Pinpoint the cell where the given text exists, returning its (x, y) midpoint coordinate. 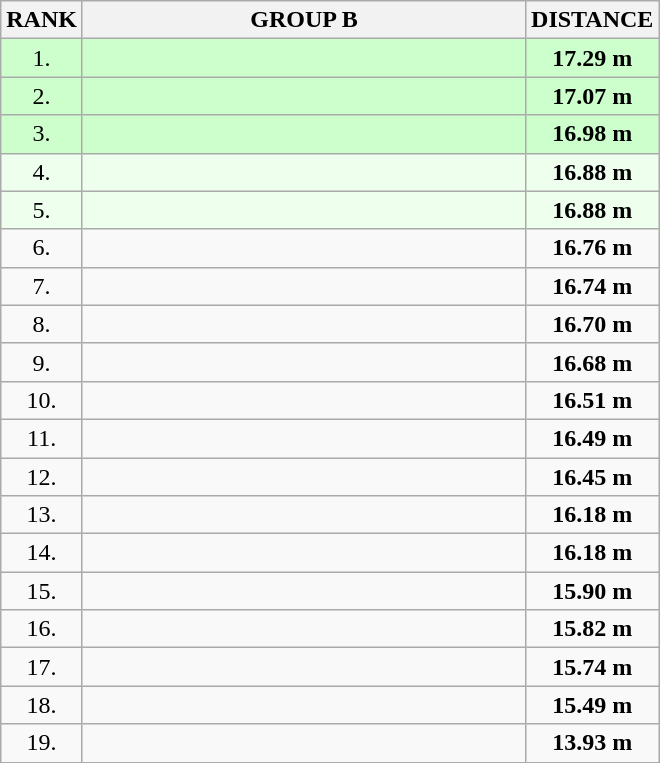
16. (42, 629)
16.49 m (592, 438)
GROUP B (304, 20)
15. (42, 591)
5. (42, 210)
16.51 m (592, 400)
12. (42, 477)
16.70 m (592, 324)
10. (42, 400)
4. (42, 172)
15.74 m (592, 667)
9. (42, 362)
17.29 m (592, 58)
15.82 m (592, 629)
6. (42, 248)
16.74 m (592, 286)
15.90 m (592, 591)
16.98 m (592, 134)
17. (42, 667)
8. (42, 324)
15.49 m (592, 705)
3. (42, 134)
13. (42, 515)
7. (42, 286)
13.93 m (592, 743)
11. (42, 438)
RANK (42, 20)
16.68 m (592, 362)
1. (42, 58)
17.07 m (592, 96)
14. (42, 553)
19. (42, 743)
DISTANCE (592, 20)
16.45 m (592, 477)
16.76 m (592, 248)
18. (42, 705)
2. (42, 96)
